Find where the given text appears and provide that cell's center as (X, Y) coordinate. 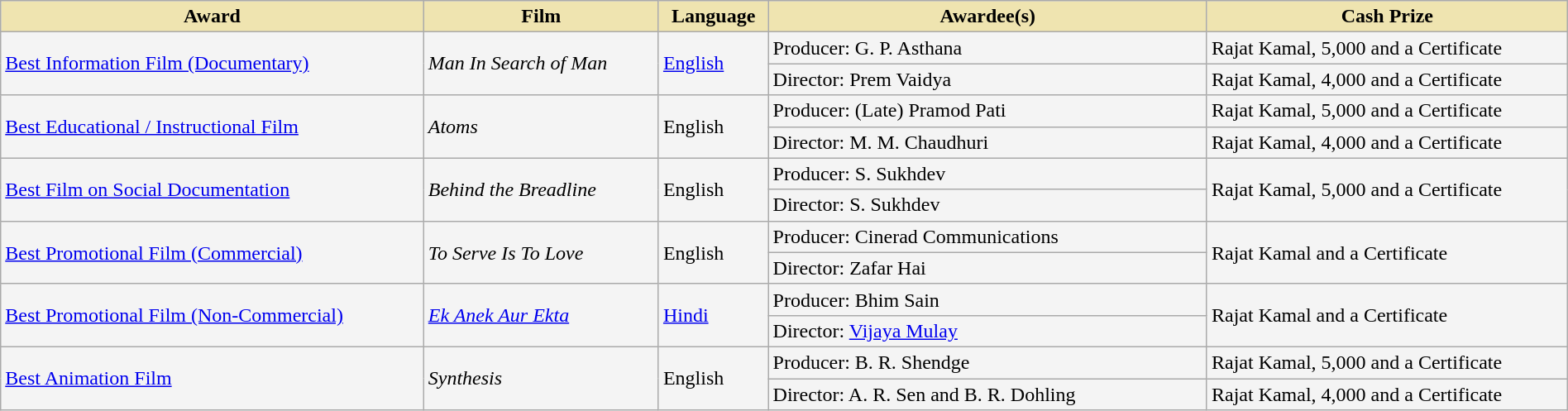
Director: Prem Vaidya (987, 79)
Film (541, 17)
Best Promotional Film (Commercial) (213, 252)
Producer: S. Sukhdev (987, 174)
Awardee(s) (987, 17)
Producer: Cinerad Communications (987, 237)
Hindi (713, 315)
Director: M. M. Chaudhuri (987, 142)
Director: Zafar Hai (987, 268)
Best Animation Film (213, 378)
Best Promotional Film (Non-Commercial) (213, 315)
Best Educational / Instructional Film (213, 127)
Producer: B. R. Shendge (987, 362)
Best Film on Social Documentation (213, 189)
Director: S. Sukhdev (987, 205)
Cash Prize (1387, 17)
Director: A. R. Sen and B. R. Dohling (987, 394)
Producer: G. P. Asthana (987, 48)
Ek Anek Aur Ekta (541, 315)
Man In Search of Man (541, 64)
To Serve Is To Love (541, 252)
Producer: (Late) Pramod Pati (987, 111)
Award (213, 17)
Director: Vijaya Mulay (987, 331)
Language (713, 17)
Producer: Bhim Sain (987, 299)
Atoms (541, 127)
Behind the Breadline (541, 189)
Best Information Film (Documentary) (213, 64)
Synthesis (541, 378)
